Find where the given text appears and provide that cell's center as [X, Y] coordinate. 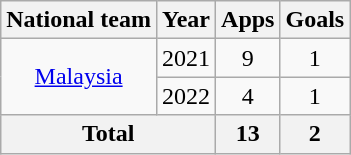
4 [248, 96]
Year [186, 20]
13 [248, 134]
2 [315, 134]
2022 [186, 96]
2021 [186, 58]
Total [108, 134]
National team [79, 20]
Apps [248, 20]
Goals [315, 20]
9 [248, 58]
Malaysia [79, 77]
